Scan for the cell matching the given text and deliver its (x, y) coordinate at center. 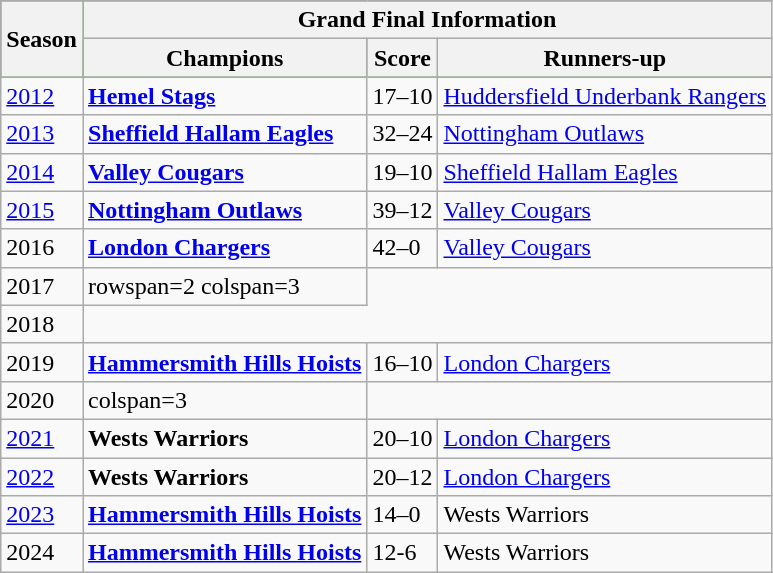
2016 (42, 248)
39–12 (402, 210)
2015 (42, 210)
2022 (42, 477)
2020 (42, 400)
Champions (224, 58)
2013 (42, 134)
colspan=3 (224, 400)
14–0 (402, 515)
2012 (42, 96)
19–10 (402, 172)
Hemel Stags (224, 96)
Huddersfield Underbank Rangers (605, 96)
Season (42, 39)
16–10 (402, 362)
Grand Final Information (426, 20)
2024 (42, 553)
2017 (42, 286)
2021 (42, 438)
20–10 (402, 438)
rowspan=2 colspan=3 (224, 286)
2019 (42, 362)
2014 (42, 172)
17–10 (402, 96)
12-6 (402, 553)
42–0 (402, 248)
Runners-up (605, 58)
2018 (42, 324)
32–24 (402, 134)
20–12 (402, 477)
Score (402, 58)
2023 (42, 515)
